Return the (x, y) coordinate for the center point of the cell that contains the specified text.  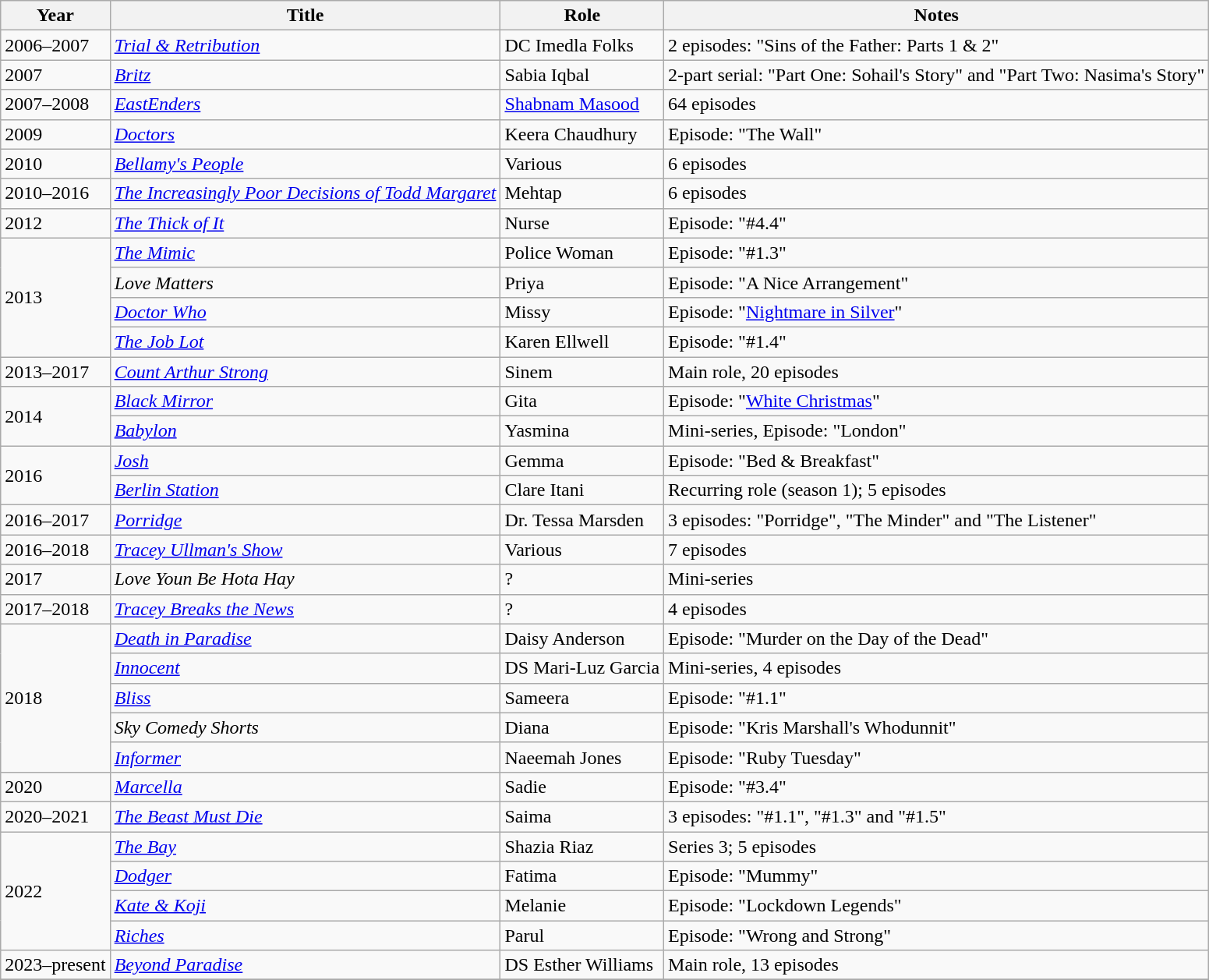
Episode: "#1.4" (937, 341)
The Increasingly Poor Decisions of Todd Margaret (306, 193)
2017 (55, 579)
Recurring role (season 1); 5 episodes (937, 490)
Saima (582, 816)
Death in Paradise (306, 639)
Year (55, 16)
2-part serial: "Part One: Sohail's Story" and "Part Two: Nasima's Story" (937, 75)
2006–2007 (55, 45)
2013–2017 (55, 372)
The Mimic (306, 253)
7 episodes (937, 550)
DS Esther Williams (582, 965)
Sinem (582, 372)
Love Matters (306, 282)
Parul (582, 936)
Josh (306, 461)
2018 (55, 698)
2010–2016 (55, 193)
Episode: "Wrong and Strong" (937, 936)
Yasmina (582, 431)
Mini-series (937, 579)
Mini-series, Episode: "London" (937, 431)
DS Mari-Luz Garcia (582, 668)
Mini-series, 4 episodes (937, 668)
Doctor Who (306, 312)
Episode: "Nightmare in Silver" (937, 312)
Dr. Tessa Marsden (582, 520)
Fatima (582, 876)
Sky Comedy Shorts (306, 727)
Daisy Anderson (582, 639)
Sameera (582, 698)
Melanie (582, 906)
Marcella (306, 787)
EastEnders (306, 104)
Berlin Station (306, 490)
2007 (55, 75)
The Beast Must Die (306, 816)
Episode: "#1.1" (937, 698)
2007–2008 (55, 104)
Police Woman (582, 253)
Episode: "Murder on the Day of the Dead" (937, 639)
Tracey Breaks the News (306, 609)
Sabia Iqbal (582, 75)
Babylon (306, 431)
Diana (582, 727)
Main role, 13 episodes (937, 965)
The Thick of It (306, 223)
Clare Itani (582, 490)
2017–2018 (55, 609)
2010 (55, 164)
2014 (55, 416)
Keera Chaudhury (582, 134)
64 episodes (937, 104)
Tracey Ullman's Show (306, 550)
Trial & Retribution (306, 45)
2023–present (55, 965)
Kate & Koji (306, 906)
Episode: "Ruby Tuesday" (937, 757)
Role (582, 16)
Count Arthur Strong (306, 372)
Nurse (582, 223)
Bellamy's People (306, 164)
Episode: "The Wall" (937, 134)
Sadie (582, 787)
2022 (55, 890)
Main role, 20 episodes (937, 372)
Priya (582, 282)
Doctors (306, 134)
Episode: "Lockdown Legends" (937, 906)
Love Youn Be Hota Hay (306, 579)
Shabnam Masood (582, 104)
Episode: "A Nice Arrangement" (937, 282)
Innocent (306, 668)
Gemma (582, 461)
Series 3; 5 episodes (937, 846)
2 episodes: "Sins of the Father: Parts 1 & 2" (937, 45)
Informer (306, 757)
Riches (306, 936)
Beyond Paradise (306, 965)
Karen Ellwell (582, 341)
Gita (582, 402)
2016–2017 (55, 520)
3 episodes: "#1.1", "#1.3" and "#1.5" (937, 816)
3 episodes: "Porridge", "The Minder" and "The Listener" (937, 520)
2016–2018 (55, 550)
2009 (55, 134)
Dodger (306, 876)
2012 (55, 223)
Notes (937, 16)
2020 (55, 787)
2016 (55, 476)
Episode: "#3.4" (937, 787)
Episode: "#1.3" (937, 253)
2013 (55, 297)
Black Mirror (306, 402)
Missy (582, 312)
Episode: "Mummy" (937, 876)
Episode: "#4.4" (937, 223)
Title (306, 16)
Bliss (306, 698)
The Job Lot (306, 341)
Episode: "White Christmas" (937, 402)
Episode: "Bed & Breakfast" (937, 461)
DC Imedla Folks (582, 45)
Mehtap (582, 193)
Episode: "Kris Marshall's Whodunnit" (937, 727)
Shazia Riaz (582, 846)
Porridge (306, 520)
Naeemah Jones (582, 757)
The Bay (306, 846)
4 episodes (937, 609)
Britz (306, 75)
2020–2021 (55, 816)
